Find where the given text appears and provide that cell's center as (x, y) coordinate. 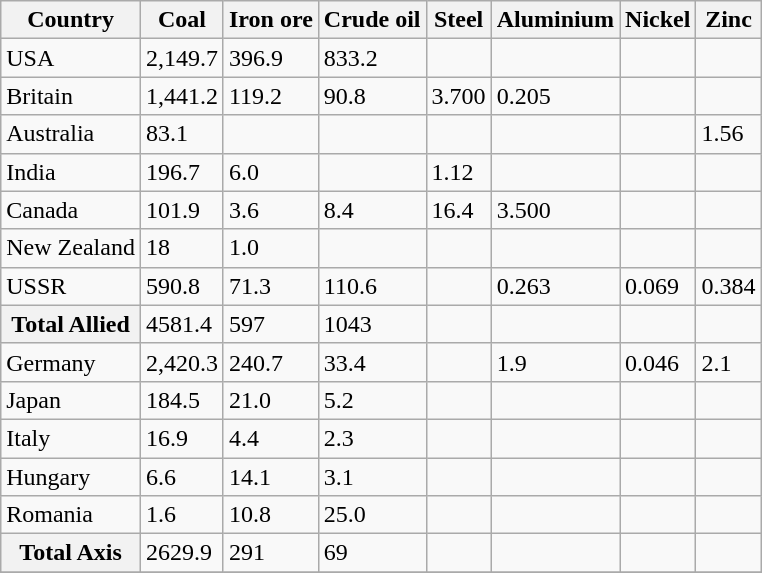
2629.9 (182, 553)
597 (270, 324)
Italy (71, 438)
Hungary (71, 477)
18 (182, 248)
4581.4 (182, 324)
Coal (182, 20)
0.046 (658, 362)
Country (71, 20)
4.4 (270, 438)
Britain (71, 96)
240.7 (270, 362)
14.1 (270, 477)
184.5 (182, 400)
Zinc (728, 20)
1043 (372, 324)
Steel (458, 20)
3.1 (372, 477)
90.8 (372, 96)
10.8 (270, 515)
Total Allied (71, 324)
119.2 (270, 96)
110.6 (372, 286)
2.1 (728, 362)
3.700 (458, 96)
Japan (71, 400)
25.0 (372, 515)
3.6 (270, 210)
16.9 (182, 438)
69 (372, 553)
1.12 (458, 172)
8.4 (372, 210)
0.384 (728, 286)
71.3 (270, 286)
5.2 (372, 400)
2,420.3 (182, 362)
590.8 (182, 286)
Germany (71, 362)
833.2 (372, 58)
0.069 (658, 286)
USA (71, 58)
1,441.2 (182, 96)
6.6 (182, 477)
196.7 (182, 172)
3.500 (555, 210)
Iron ore (270, 20)
Crude oil (372, 20)
1.0 (270, 248)
USSR (71, 286)
Nickel (658, 20)
Total Axis (71, 553)
Aluminium (555, 20)
2,149.7 (182, 58)
Australia (71, 134)
83.1 (182, 134)
New Zealand (71, 248)
101.9 (182, 210)
33.4 (372, 362)
0.263 (555, 286)
1.6 (182, 515)
India (71, 172)
Canada (71, 210)
0.205 (555, 96)
396.9 (270, 58)
6.0 (270, 172)
Romania (71, 515)
2.3 (372, 438)
21.0 (270, 400)
291 (270, 553)
1.56 (728, 134)
16.4 (458, 210)
1.9 (555, 362)
